Locate the cell with the specified text and output its [x, y] center coordinate. 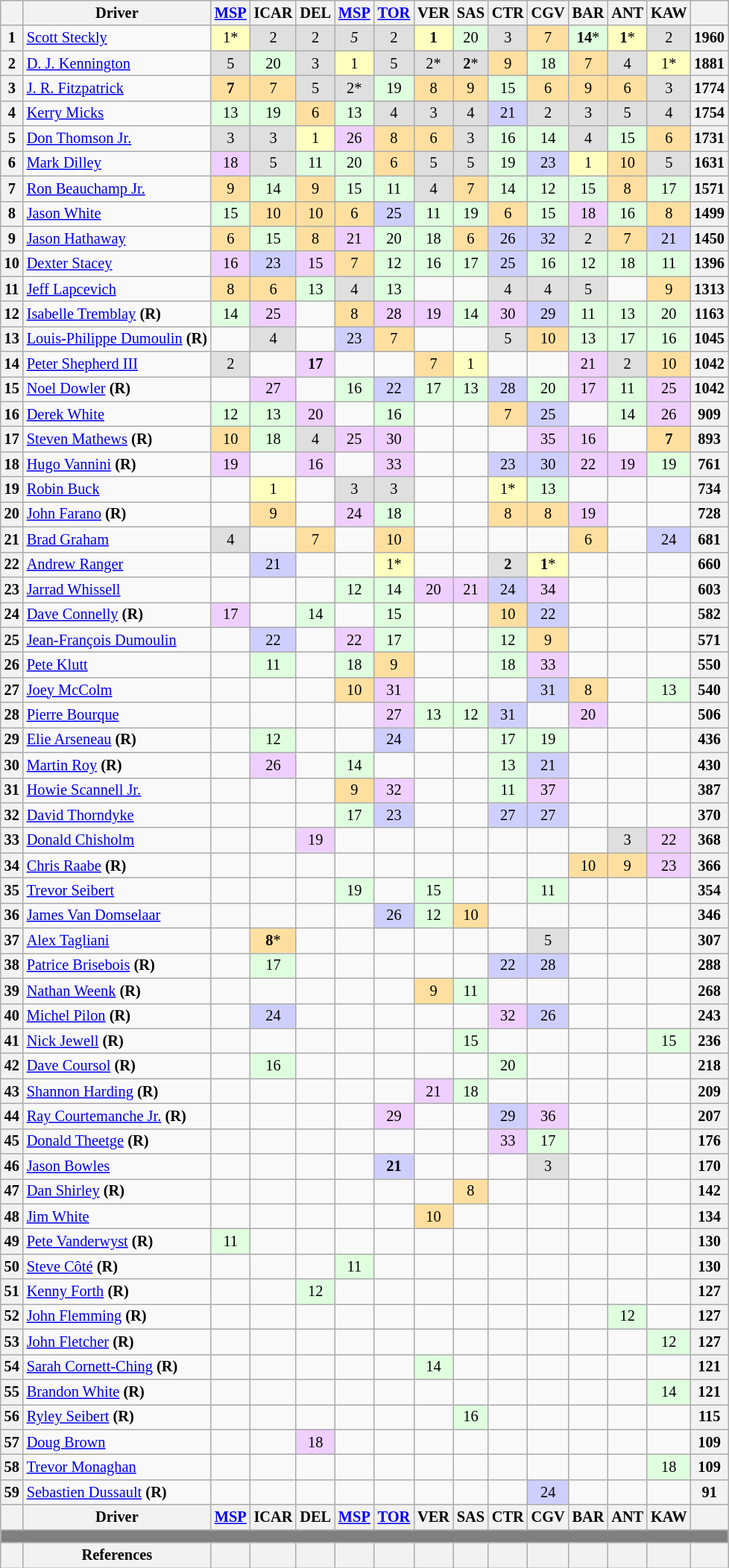
14* [589, 38]
571 [709, 640]
Pete Klutt [117, 664]
218 [709, 1066]
Chris Raabe (R) [117, 866]
1450 [709, 238]
1045 [709, 339]
1396 [709, 264]
55 [12, 1391]
307 [709, 941]
550 [709, 664]
Nick Jewell (R) [117, 1041]
Doug Brown [117, 1442]
Nathan Weenk (R) [117, 991]
207 [709, 1116]
Scott Steckly [117, 38]
Jean-François Dumoulin [117, 640]
Donald Theetge (R) [117, 1141]
346 [709, 915]
Brad Graham [117, 539]
Robin Buck [117, 489]
Dave Coursol (R) [117, 1066]
1754 [709, 113]
268 [709, 991]
Martin Roy (R) [117, 765]
47 [12, 1191]
134 [709, 1216]
Michel Pilon (R) [117, 1016]
Sebastien Dussault (R) [117, 1492]
243 [709, 1016]
39 [12, 991]
51 [12, 1292]
Kerry Micks [117, 113]
Joey McColm [117, 690]
1571 [709, 188]
176 [709, 1141]
170 [709, 1167]
Brandon White (R) [117, 1391]
Mark Dilley [117, 163]
Steven Mathews (R) [117, 439]
436 [709, 740]
366 [709, 866]
58 [12, 1467]
Trevor Seibert [117, 890]
91 [709, 1492]
Elie Arseneau (R) [117, 740]
893 [709, 439]
50 [12, 1266]
Hugo Vannini (R) [117, 464]
John Fletcher (R) [117, 1342]
59 [12, 1492]
370 [709, 815]
430 [709, 765]
Dan Shirley (R) [117, 1191]
References [117, 1555]
Jason Hathaway [117, 238]
Pierre Bourque [117, 715]
Jason Bowles [117, 1167]
142 [709, 1191]
45 [12, 1141]
57 [12, 1442]
354 [709, 890]
42 [12, 1066]
387 [709, 790]
Patrice Brisebois (R) [117, 965]
681 [709, 539]
Shannon Harding (R) [117, 1091]
734 [709, 489]
Alex Tagliani [117, 941]
Dave Connelly (R) [117, 615]
44 [12, 1116]
46 [12, 1167]
Jarrad Whissell [117, 589]
506 [709, 715]
Peter Shepherd III [117, 364]
40 [12, 1016]
728 [709, 514]
D. J. Kennington [117, 63]
288 [709, 965]
John Farano (R) [117, 514]
Steve Côté (R) [117, 1266]
1163 [709, 314]
909 [709, 414]
115 [709, 1417]
Pete Vanderwyst (R) [117, 1242]
Andrew Ranger [117, 565]
540 [709, 690]
209 [709, 1091]
38 [12, 965]
Howie Scannell Jr. [117, 790]
1881 [709, 63]
John Flemming (R) [117, 1316]
582 [709, 615]
41 [12, 1041]
Donald Chisholm [117, 840]
1774 [709, 88]
Louis-Philippe Dumoulin (R) [117, 339]
1631 [709, 163]
1499 [709, 214]
1731 [709, 139]
761 [709, 464]
Don Thomson Jr. [117, 139]
53 [12, 1342]
Ron Beauchamp Jr. [117, 188]
Dexter Stacey [117, 264]
James Van Domselaar [117, 915]
Trevor Monaghan [117, 1467]
56 [12, 1417]
Derek White [117, 414]
David Thorndyke [117, 815]
49 [12, 1242]
Kenny Forth (R) [117, 1292]
Jim White [117, 1216]
54 [12, 1367]
Jason White [117, 214]
43 [12, 1091]
Noel Dowler (R) [117, 389]
48 [12, 1216]
368 [709, 840]
Sarah Cornett-Ching (R) [117, 1367]
Ryley Seibert (R) [117, 1417]
52 [12, 1316]
603 [709, 589]
1313 [709, 289]
236 [709, 1041]
Jeff Lapcevich [117, 289]
Isabelle Tremblay (R) [117, 314]
1960 [709, 38]
8* [274, 941]
J. R. Fitzpatrick [117, 88]
Ray Courtemanche Jr. (R) [117, 1116]
660 [709, 565]
